From the cell containing the given text, extract its center point as (X, Y) coordinate. 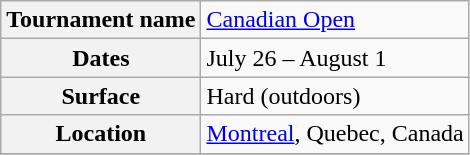
Montreal, Quebec, Canada (335, 134)
July 26 – August 1 (335, 58)
Surface (101, 96)
Dates (101, 58)
Canadian Open (335, 20)
Hard (outdoors) (335, 96)
Tournament name (101, 20)
Location (101, 134)
